Find where the given text appears and provide that cell's center as [x, y] coordinate. 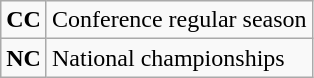
Conference regular season [179, 20]
CC [24, 20]
NC [24, 58]
National championships [179, 58]
